Return the [x, y] coordinate for the center point of the cell that contains the specified text.  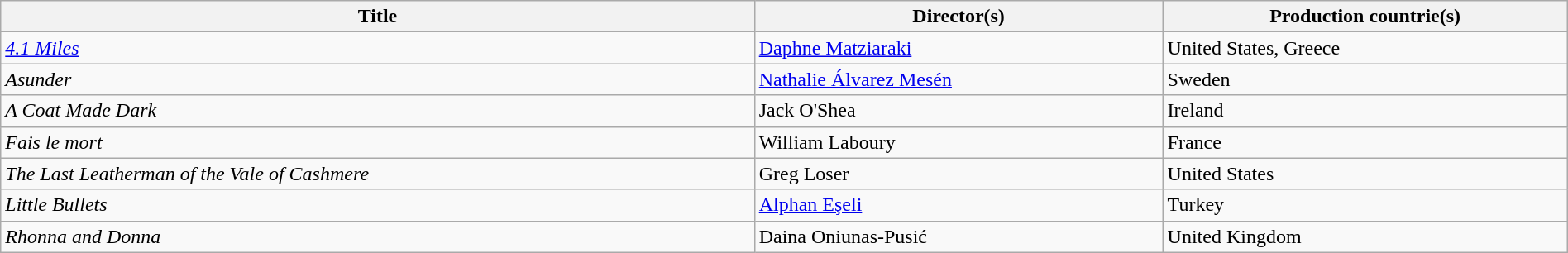
Turkey [1365, 205]
France [1365, 142]
Nathalie Álvarez Mesén [958, 79]
Daina Oniunas-Pusić [958, 236]
A Coat Made Dark [377, 111]
Director(s) [958, 17]
William Laboury [958, 142]
Ireland [1365, 111]
Greg Loser [958, 174]
Jack O'Shea [958, 111]
The Last Leatherman of the Vale of Cashmere [377, 174]
United States [1365, 174]
Daphne Matziaraki [958, 48]
Little Bullets [377, 205]
4.1 Miles [377, 48]
Alphan Eşeli [958, 205]
Asunder [377, 79]
Title [377, 17]
United States, Greece [1365, 48]
Production countrie(s) [1365, 17]
Fais le mort [377, 142]
Sweden [1365, 79]
Rhonna and Donna [377, 236]
United Kingdom [1365, 236]
